Determine the [x, y] coordinate at the center of the cell enclosing the given text.  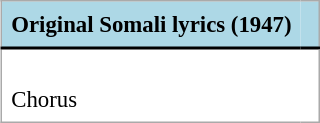
Original Somali lyrics (1947) [152, 24]
Chorus [152, 85]
